From the cell containing the given text, extract its center point as [X, Y] coordinate. 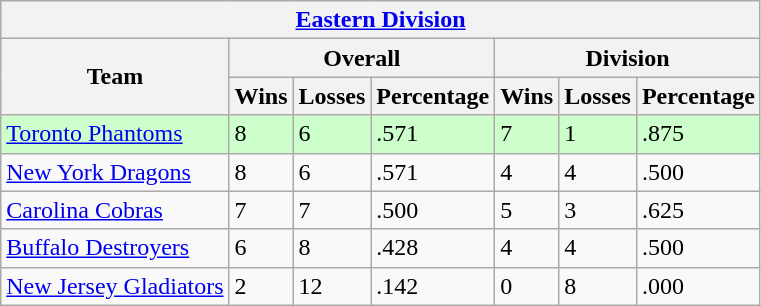
.875 [698, 134]
0 [527, 286]
.428 [433, 248]
.142 [433, 286]
New York Dragons [115, 172]
Team [115, 77]
.625 [698, 210]
Carolina Cobras [115, 210]
1 [598, 134]
New Jersey Gladiators [115, 286]
Toronto Phantoms [115, 134]
3 [598, 210]
Eastern Division [381, 20]
12 [332, 286]
5 [527, 210]
.000 [698, 286]
Buffalo Destroyers [115, 248]
2 [261, 286]
Overall [362, 58]
Division [628, 58]
